Determine the [X, Y] coordinate at the center of the cell enclosing the given text.  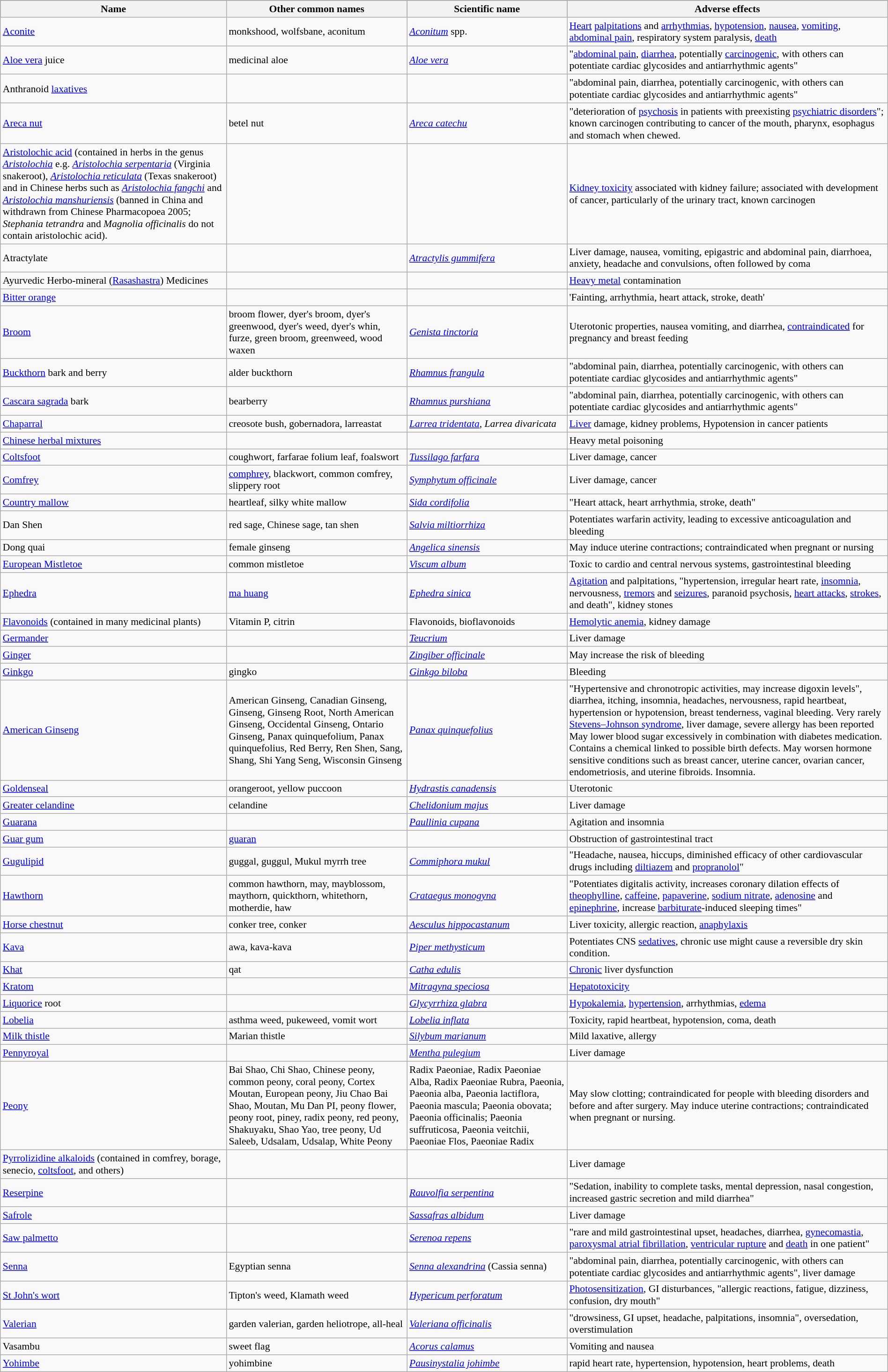
Aloe vera juice [113, 60]
Viscum album [487, 565]
Reserpine [113, 1193]
Milk thistle [113, 1036]
common mistletoe [317, 565]
Toxicity, rapid heartbeat, hypotension, coma, death [727, 1020]
Anthranoid laxatives [113, 89]
Lobelia [113, 1020]
Ginger [113, 655]
"abdominal pain, diarrhea, potentially carcinogenic, with others can potentiate cardiac glycosides and antiarrhythmic agents", liver damage [727, 1267]
Saw palmetto [113, 1238]
heartleaf, silky white mallow [317, 503]
Teucrium [487, 638]
Heavy metal contamination [727, 281]
European Mistletoe [113, 565]
Mild laxative, allergy [727, 1036]
'Fainting, arrhythmia, heart attack, stroke, death' [727, 298]
Hemolytic anemia, kidney damage [727, 622]
Ginkgo [113, 672]
"Headache, nausea, hiccups, diminished efficacy of other cardiovascular drugs including diltiazem and propranolol" [727, 861]
Cascara sagrada bark [113, 402]
Valerian [113, 1324]
coughwort, farfarae folium leaf, foalswort [317, 457]
Pausinystalia johimbe [487, 1363]
Dan Shen [113, 525]
Serenoa repens [487, 1238]
Rhamnus frangula [487, 373]
Catha edulis [487, 970]
Chelidonium majus [487, 806]
Marian thistle [317, 1036]
awa, kava-kava [317, 947]
Angelica sinensis [487, 548]
Hawthorn [113, 896]
Lobelia inflata [487, 1020]
Atractylate [113, 258]
Bitter orange [113, 298]
betel nut [317, 124]
yohimbine [317, 1363]
Symphytum officinale [487, 480]
Tussilago farfara [487, 457]
Broom [113, 332]
Aconitum spp. [487, 32]
Germander [113, 638]
Country mallow [113, 503]
Comfrey [113, 480]
alder buckthorn [317, 373]
Obstruction of gastrointestinal tract [727, 839]
Crataegus monogyna [487, 896]
Valeriana officinalis [487, 1324]
Bleeding [727, 672]
Pyrrolizidine alkaloids (contained in comfrey, borage, senecio, coltsfoot, and others) [113, 1164]
Vitamin P, citrin [317, 622]
Other common names [317, 9]
Acorus calamus [487, 1347]
Pennyroyal [113, 1053]
Toxic to cardio and central nervous systems, gastrointestinal bleeding [727, 565]
Aesculus hippocastanum [487, 924]
"drowsiness, GI upset, headache, palpitations, insomnia", oversedation, overstimulation [727, 1324]
Buckthorn bark and berry [113, 373]
Kidney toxicity associated with kidney failure; associated with development of cancer, particularly of the urinary tract, known carcinogen [727, 194]
Hypericum perforatum [487, 1295]
Mitragyna speciosa [487, 987]
Chinese herbal mixtures [113, 440]
Adverse effects [727, 9]
orangeroot, yellow puccoon [317, 789]
Vomiting and nausea [727, 1347]
Liver damage, nausea, vomiting, epigastric and abdominal pain, diarrhoea, anxiety, headache and convulsions, often followed by coma [727, 258]
Chronic liver dysfunction [727, 970]
bearberry [317, 402]
Mentha pulegium [487, 1053]
Silybum marianum [487, 1036]
sweet flag [317, 1347]
"Sedation, inability to complete tasks, mental depression, nasal congestion, increased gastric secretion and mild diarrhea" [727, 1193]
common hawthorn, may, mayblossom, maythorn, quickthorn, whitethorn, motherdie, haw [317, 896]
Genista tinctoria [487, 332]
Hepatotoxicity [727, 987]
Areca catechu [487, 124]
Rauvolfia serpentina [487, 1193]
Senna alexandrina (Cassia senna) [487, 1267]
Peony [113, 1106]
Zingiber officinale [487, 655]
guggal, guggul, Mukul myrrh tree [317, 861]
gingko [317, 672]
Agitation and insomnia [727, 822]
Guar gum [113, 839]
Horse chestnut [113, 924]
Flavonoids (contained in many medicinal plants) [113, 622]
Kava [113, 947]
Areca nut [113, 124]
Rhamnus purshiana [487, 402]
Sassafras albidum [487, 1216]
female ginseng [317, 548]
celandine [317, 806]
Uterotonic [727, 789]
medicinal aloe [317, 60]
Scientific name [487, 9]
Ephedra sinica [487, 594]
comphrey, blackwort, common comfrey, slippery root [317, 480]
Atractylis gummifera [487, 258]
Paullinia cupana [487, 822]
Hydrastis canadensis [487, 789]
rapid heart rate, hypertension, hypotension, heart problems, death [727, 1363]
Panax quinquefolius [487, 730]
Goldenseal [113, 789]
Hypokalemia, hypertension, arrhythmias, edema [727, 1003]
Sida cordifolia [487, 503]
St John's wort [113, 1295]
Senna [113, 1267]
Safrole [113, 1216]
May induce uterine contractions; contraindicated when pregnant or nursing [727, 548]
Liver damage, kidney problems, Hypotension in cancer patients [727, 424]
Ephedra [113, 594]
Uterotonic properties, nausea vomiting, and diarrhea, contraindicated for pregnancy and breast feeding [727, 332]
Liver toxicity, allergic reaction, anaphylaxis [727, 924]
ma huang [317, 594]
Kratom [113, 987]
Gugulipid [113, 861]
Ayurvedic Herbo-mineral (Rasashastra) Medicines [113, 281]
Egyptian senna [317, 1267]
broom flower, dyer's broom, dyer's greenwood, dyer's weed, dyer's whin, furze, green broom, greenweed, wood waxen [317, 332]
creosote bush, gobernadora, larreastat [317, 424]
Liquorice root [113, 1003]
Glycyrrhiza glabra [487, 1003]
Vasambu [113, 1347]
"Heart attack, heart arrhythmia, stroke, death" [727, 503]
guaran [317, 839]
Larrea tridentata, Larrea divaricata [487, 424]
Commiphora mukul [487, 861]
Piper methysticum [487, 947]
Guarana [113, 822]
Potentiates warfarin activity, leading to excessive anticoagulation and bleeding [727, 525]
asthma weed, pukeweed, vomit wort [317, 1020]
Aconite [113, 32]
Khat [113, 970]
Aloe vera [487, 60]
Tipton's weed, Klamath weed [317, 1295]
Heart palpitations and arrhythmias, hypotension, nausea, vomiting, abdominal pain, respiratory system paralysis, death [727, 32]
qat [317, 970]
red sage, Chinese sage, tan shen [317, 525]
Flavonoids, bioflavonoids [487, 622]
Ginkgo biloba [487, 672]
Potentiates CNS sedatives, chronic use might cause a reversible dry skin condition. [727, 947]
Coltsfoot [113, 457]
Heavy metal poisoning [727, 440]
Name [113, 9]
Salvia miltiorrhiza [487, 525]
garden valerian, garden heliotrope, all-heal [317, 1324]
Yohimbe [113, 1363]
Dong quai [113, 548]
monkshood, wolfsbane, aconitum [317, 32]
American Ginseng [113, 730]
conker tree, conker [317, 924]
Greater celandine [113, 806]
May increase the risk of bleeding [727, 655]
Photosensitization, GI disturbances, "allergic reactions, fatigue, dizziness, confusion, dry mouth" [727, 1295]
Chaparral [113, 424]
